For the text-containing cell, return its midpoint in (X, Y) coordinate format. 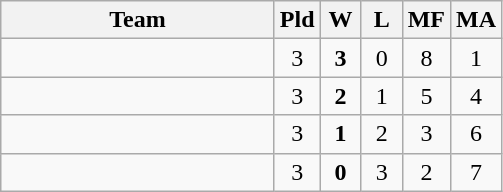
7 (476, 172)
Team (138, 20)
Pld (297, 20)
MF (426, 20)
MA (476, 20)
5 (426, 96)
6 (476, 134)
L (382, 20)
8 (426, 58)
4 (476, 96)
W (340, 20)
